From the cell containing the given text, extract its center point as (x, y) coordinate. 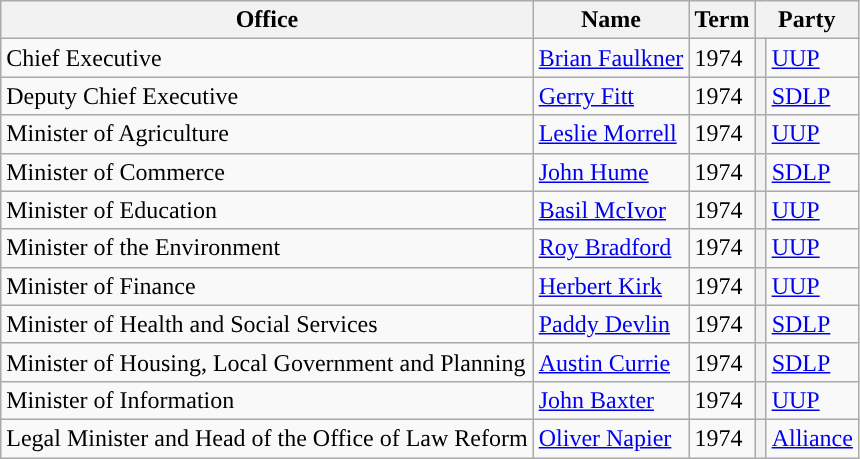
Minister of Housing, Local Government and Planning (267, 362)
Term (722, 20)
Paddy Devlin (611, 324)
Brian Faulkner (611, 58)
John Baxter (611, 400)
Office (267, 20)
Basil McIvor (611, 210)
Leslie Morrell (611, 134)
Herbert Kirk (611, 286)
Minister of Finance (267, 286)
Alliance (812, 438)
Minister of Agriculture (267, 134)
Austin Currie (611, 362)
Minister of Health and Social Services (267, 324)
Roy Bradford (611, 248)
Deputy Chief Executive (267, 96)
Minister of Commerce (267, 172)
John Hume (611, 172)
Party (806, 20)
Minister of the Environment (267, 248)
Chief Executive (267, 58)
Minister of Information (267, 400)
Oliver Napier (611, 438)
Name (611, 20)
Minister of Education (267, 210)
Legal Minister and Head of the Office of Law Reform (267, 438)
Gerry Fitt (611, 96)
